Return (X, Y) of the center of cell containing provided text 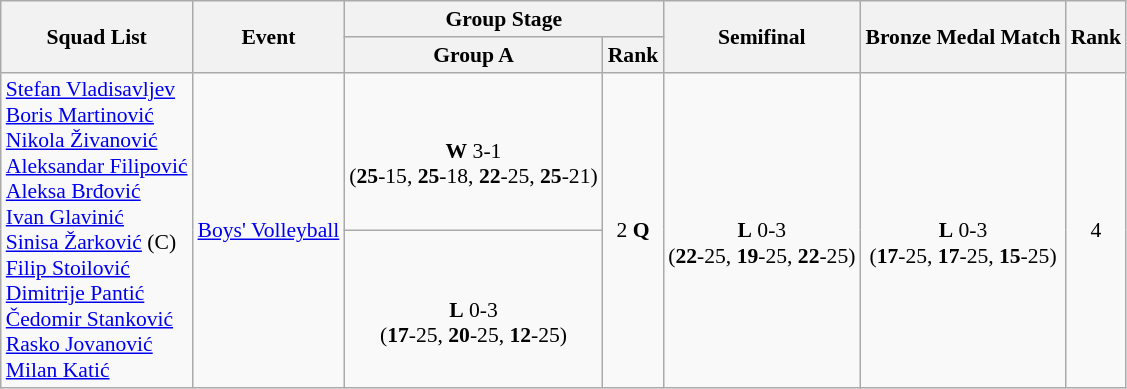
Semifinal (762, 36)
Squad List (97, 36)
L 0-3 (17-25, 17-25, 15-25) (962, 230)
Bronze Medal Match (962, 36)
4 (1096, 230)
Group A (473, 55)
L 0-3 (17-25, 20-25, 12-25) (473, 309)
2 Q (634, 230)
Group Stage (504, 19)
L 0-3 (22-25, 19-25, 22-25) (762, 230)
Event (269, 36)
Boys' Volleyball (269, 230)
W 3-1 (25-15, 25-18, 22-25, 25-21) (473, 151)
